Capture the cell that displays the provided text and extract its (x, y) central coordinate. 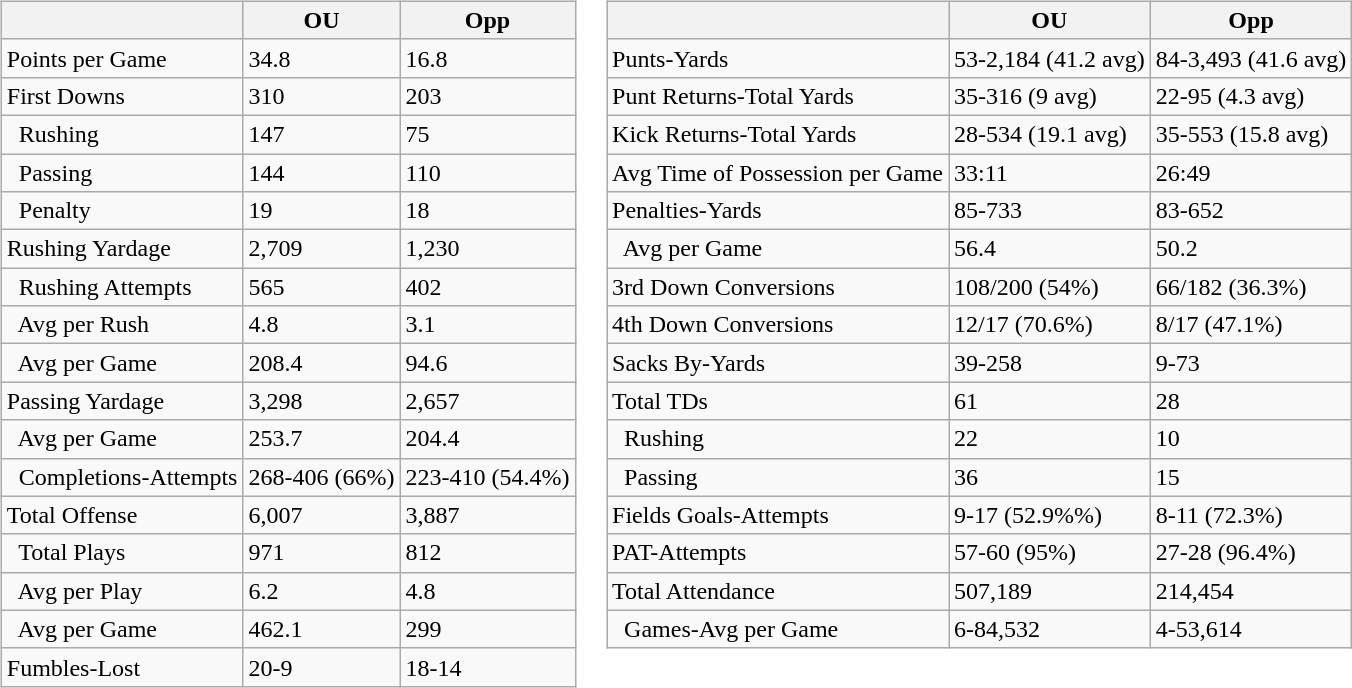
75 (488, 134)
12/17 (70.6%) (1049, 325)
Penalties-Yards (778, 211)
299 (488, 629)
19 (322, 211)
Avg per Play (122, 591)
268-406 (66%) (322, 477)
4-53,614 (1251, 629)
57-60 (95%) (1049, 553)
15 (1251, 477)
Fields Goals-Attempts (778, 515)
28 (1251, 401)
144 (322, 173)
Passing Yardage (122, 401)
10 (1251, 439)
9-17 (52.9%%) (1049, 515)
Points per Game (122, 58)
Rushing Attempts (122, 287)
36 (1049, 477)
108/200 (54%) (1049, 287)
94.6 (488, 363)
110 (488, 173)
Avg Time of Possession per Game (778, 173)
First Downs (122, 96)
61 (1049, 401)
Total Plays (122, 553)
147 (322, 134)
83-652 (1251, 211)
223-410 (54.4%) (488, 477)
565 (322, 287)
Sacks By-Yards (778, 363)
204.4 (488, 439)
214,454 (1251, 591)
33:11 (1049, 173)
18 (488, 211)
8/17 (47.1%) (1251, 325)
35-553 (15.8 avg) (1251, 134)
Punts-Yards (778, 58)
3rd Down Conversions (778, 287)
84-3,493 (41.6 avg) (1251, 58)
6.2 (322, 591)
2,709 (322, 249)
Avg per Rush (122, 325)
85-733 (1049, 211)
28-534 (19.1 avg) (1049, 134)
PAT-Attempts (778, 553)
34.8 (322, 58)
Penalty (122, 211)
8-11 (72.3%) (1251, 515)
208.4 (322, 363)
310 (322, 96)
6,007 (322, 515)
56.4 (1049, 249)
253.7 (322, 439)
50.2 (1251, 249)
2,657 (488, 401)
39-258 (1049, 363)
4th Down Conversions (778, 325)
53-2,184 (41.2 avg) (1049, 58)
3,298 (322, 401)
Total TDs (778, 401)
462.1 (322, 629)
3.1 (488, 325)
Total Attendance (778, 591)
22-95 (4.3 avg) (1251, 96)
Punt Returns-Total Yards (778, 96)
507,189 (1049, 591)
Games-Avg per Game (778, 629)
Total Offense (122, 515)
22 (1049, 439)
35-316 (9 avg) (1049, 96)
Fumbles-Lost (122, 667)
Rushing Yardage (122, 249)
Kick Returns-Total Yards (778, 134)
16.8 (488, 58)
402 (488, 287)
20-9 (322, 667)
Completions-Attempts (122, 477)
6-84,532 (1049, 629)
3,887 (488, 515)
971 (322, 553)
9-73 (1251, 363)
26:49 (1251, 173)
27-28 (96.4%) (1251, 553)
18-14 (488, 667)
1,230 (488, 249)
812 (488, 553)
203 (488, 96)
66/182 (36.3%) (1251, 287)
